Find where the given text appears and provide that cell's center as (x, y) coordinate. 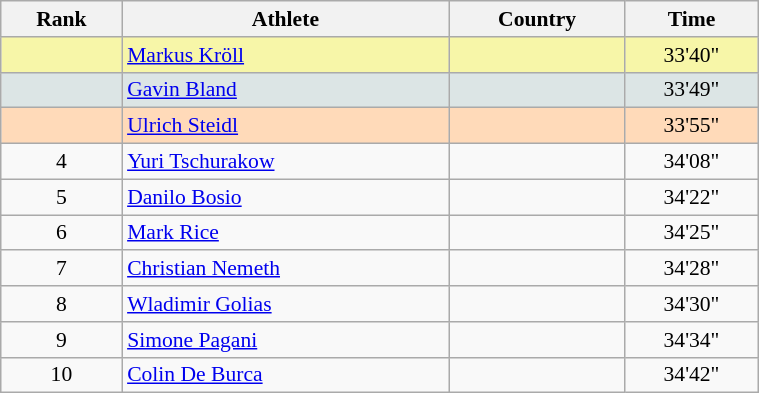
Yuri Tschurakow (286, 162)
34'22" (691, 197)
34'34" (691, 340)
34'28" (691, 269)
34'30" (691, 304)
Danilo Bosio (286, 197)
Christian Nemeth (286, 269)
Time (691, 19)
6 (62, 233)
Rank (62, 19)
7 (62, 269)
9 (62, 340)
8 (62, 304)
Simone Pagani (286, 340)
4 (62, 162)
10 (62, 375)
33'40" (691, 55)
Ulrich Steidl (286, 126)
Markus Kröll (286, 55)
34'42" (691, 375)
Mark Rice (286, 233)
Athlete (286, 19)
Colin De Burca (286, 375)
5 (62, 197)
34'25" (691, 233)
Country (538, 19)
33'49" (691, 90)
34'08" (691, 162)
Wladimir Golias (286, 304)
Gavin Bland (286, 90)
33'55" (691, 126)
